Locate the cell with the specified text and output its (x, y) center coordinate. 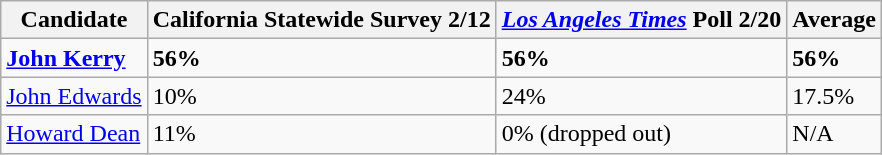
Howard Dean (74, 134)
10% (322, 96)
Candidate (74, 20)
24% (642, 96)
John Kerry (74, 58)
N/A (834, 134)
California Statewide Survey 2/12 (322, 20)
11% (322, 134)
Average (834, 20)
0% (dropped out) (642, 134)
John Edwards (74, 96)
Los Angeles Times Poll 2/20 (642, 20)
17.5% (834, 96)
